Detect which cell encompasses the target text, then output its [X, Y] center coordinate. 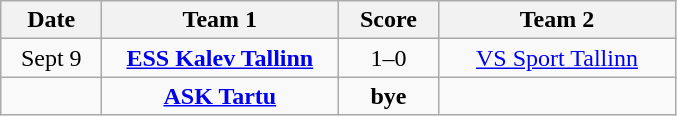
ESS Kalev Tallinn [220, 58]
Team 1 [220, 20]
VS Sport Tallinn [557, 58]
bye [388, 96]
Team 2 [557, 20]
ASK Tartu [220, 96]
Date [52, 20]
1–0 [388, 58]
Sept 9 [52, 58]
Score [388, 20]
